Scan for the cell matching the given text and deliver its (X, Y) coordinate at center. 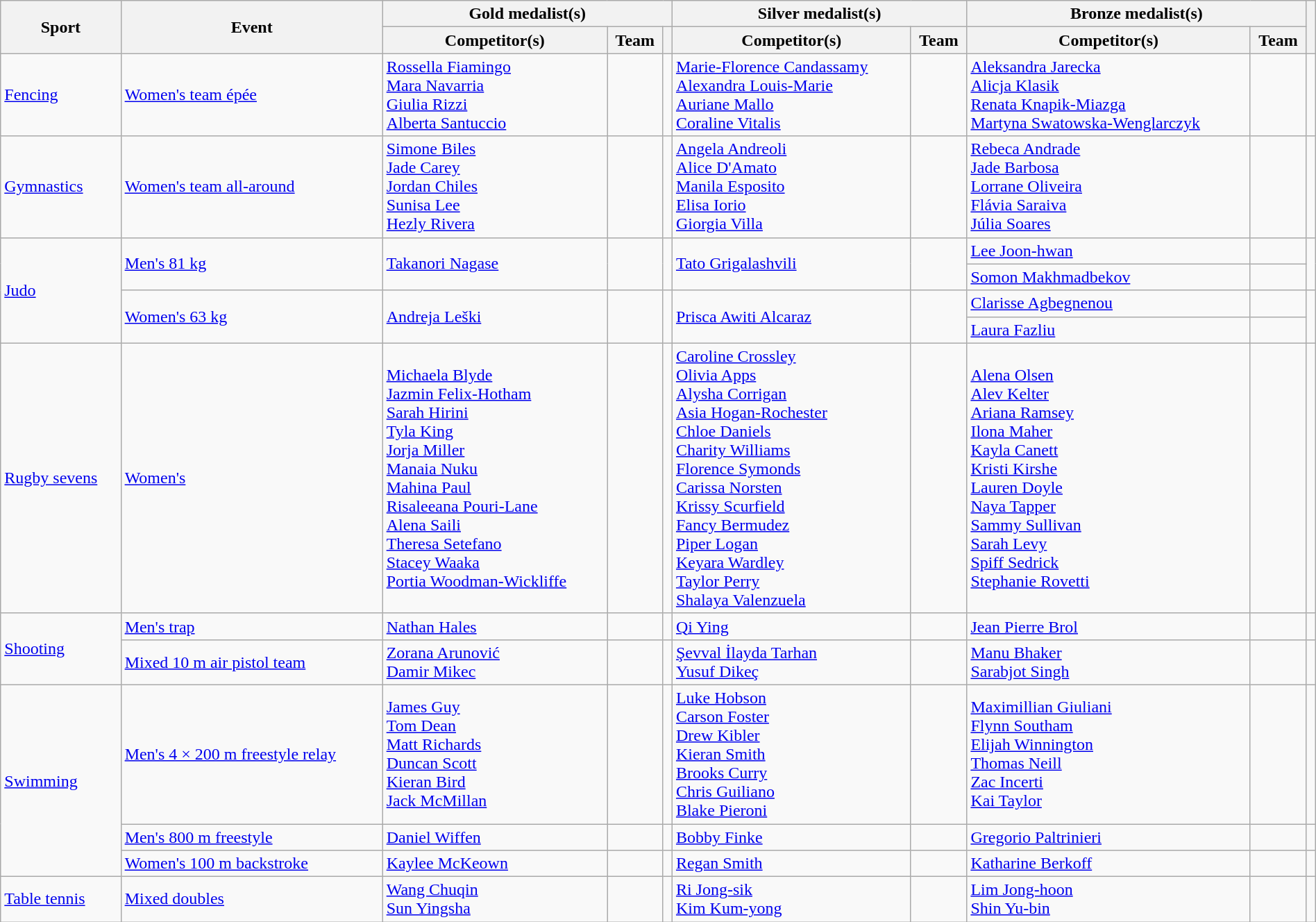
Women's team all-around (251, 187)
Katharine Berkoff (1108, 864)
Wang Chuqin Sun Yingsha (494, 900)
Jean Pierre Brol (1108, 626)
Angela Andreoli Alice D'Amato Manila Esposito Elisa Iorio Giorgia Villa (791, 187)
Women's team épée (251, 94)
Regan Smith (791, 864)
Gregorio Paltrinieri (1108, 837)
Event (251, 27)
Somon Makhmadbekov (1108, 277)
Women's 63 kg (251, 317)
Laura Fazliu (1108, 330)
Ri Jong-sik Kim Kum-yong (791, 900)
Prisca Awiti Alcaraz (791, 317)
Men's 800 m freestyle (251, 837)
Marie-Florence Candassamy Alexandra Louis-Marie Auriane Mallo Coraline Vitalis (791, 94)
Rebeca Andrade Jade Barbosa Lorrane Oliveira Flávia Saraiva Júlia Soares (1108, 187)
Men's 81 kg (251, 264)
Daniel Wiffen (494, 837)
Gold medalist(s) (528, 14)
Judo (61, 290)
Kaylee McKeown (494, 864)
Maximillian Giuliani Flynn Southam Elijah Winnington Thomas Neill Zac Incerti Kai Taylor (1108, 754)
Men's 4 × 200 m freestyle relay (251, 754)
Nathan Hales (494, 626)
Manu Bhaker Sarabjot Singh (1108, 662)
Gymnastics (61, 187)
Luke Hobson Carson Foster Drew Kibler Kieran Smith Brooks Curry Chris Guiliano Blake Pieroni (791, 754)
Clarisse Agbegnenou (1108, 303)
Swimming (61, 780)
James Guy Tom Dean Matt Richards Duncan Scott Kieran Bird Jack McMillan (494, 754)
Mixed doubles (251, 900)
Simone Biles Jade Carey Jordan Chiles Sunisa Lee Hezly Rivera (494, 187)
Silver medalist(s) (819, 14)
Mixed 10 m air pistol team (251, 662)
Takanori Nagase (494, 264)
Women's 100 m backstroke (251, 864)
Lim Jong-hoon Shin Yu-bin (1108, 900)
Fencing (61, 94)
Aleksandra Jarecka Alicja Klasik Renata Knapik-Miazga Martyna Swatowska-Wenglarczyk (1108, 94)
Andreja Leški (494, 317)
Shooting (61, 648)
Men's trap (251, 626)
Women's (251, 478)
Table tennis (61, 900)
Rugby sevens (61, 478)
Lee Joon-hwan (1108, 251)
Bronze medalist(s) (1137, 14)
Tato Grigalashvili (791, 264)
Şevval İlayda Tarhan Yusuf Dikeç (791, 662)
Rossella Fiamingo Mara Navarria Giulia Rizzi Alberta Santuccio (494, 94)
Bobby Finke (791, 837)
Qi Ying (791, 626)
Zorana Arunović Damir Mikec (494, 662)
Sport (61, 27)
